Search for the cell housing the specified text and yield its [x, y] center coordinate. 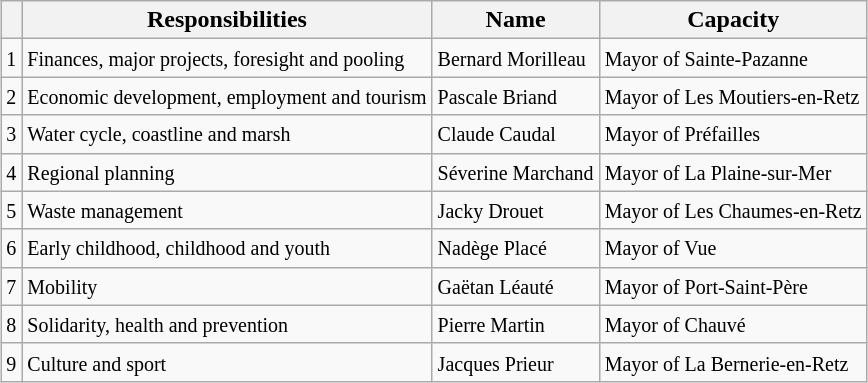
Mayor of Vue [733, 248]
Mayor of Les Chaumes-en-Retz [733, 210]
Solidarity, health and prevention [227, 324]
Mayor of Préfailles [733, 134]
Responsibilities [227, 20]
Claude Caudal [516, 134]
Mayor of La Plaine-sur-Mer [733, 172]
5 [12, 210]
Economic development, employment and tourism [227, 96]
Séverine Marchand [516, 172]
Gaëtan Léauté [516, 286]
Waste management [227, 210]
Water cycle, coastline and marsh [227, 134]
Jacques Prieur [516, 362]
Mayor of Chauvé [733, 324]
Capacity [733, 20]
8 [12, 324]
Mayor of Les Moutiers-en-Retz [733, 96]
Nadège Placé [516, 248]
Name [516, 20]
Mayor of La Bernerie-en-Retz [733, 362]
9 [12, 362]
1 [12, 58]
Culture and sport [227, 362]
Bernard Morilleau [516, 58]
4 [12, 172]
2 [12, 96]
Mayor of Port-Saint-Père [733, 286]
6 [12, 248]
Pascale Briand [516, 96]
3 [12, 134]
Finances, major projects, foresight and pooling [227, 58]
Mayor of Sainte-Pazanne [733, 58]
Pierre Martin [516, 324]
Jacky Drouet [516, 210]
Mobility [227, 286]
7 [12, 286]
Regional planning [227, 172]
Early childhood, childhood and youth [227, 248]
